Scan for the cell matching the given text and deliver its [X, Y] coordinate at center. 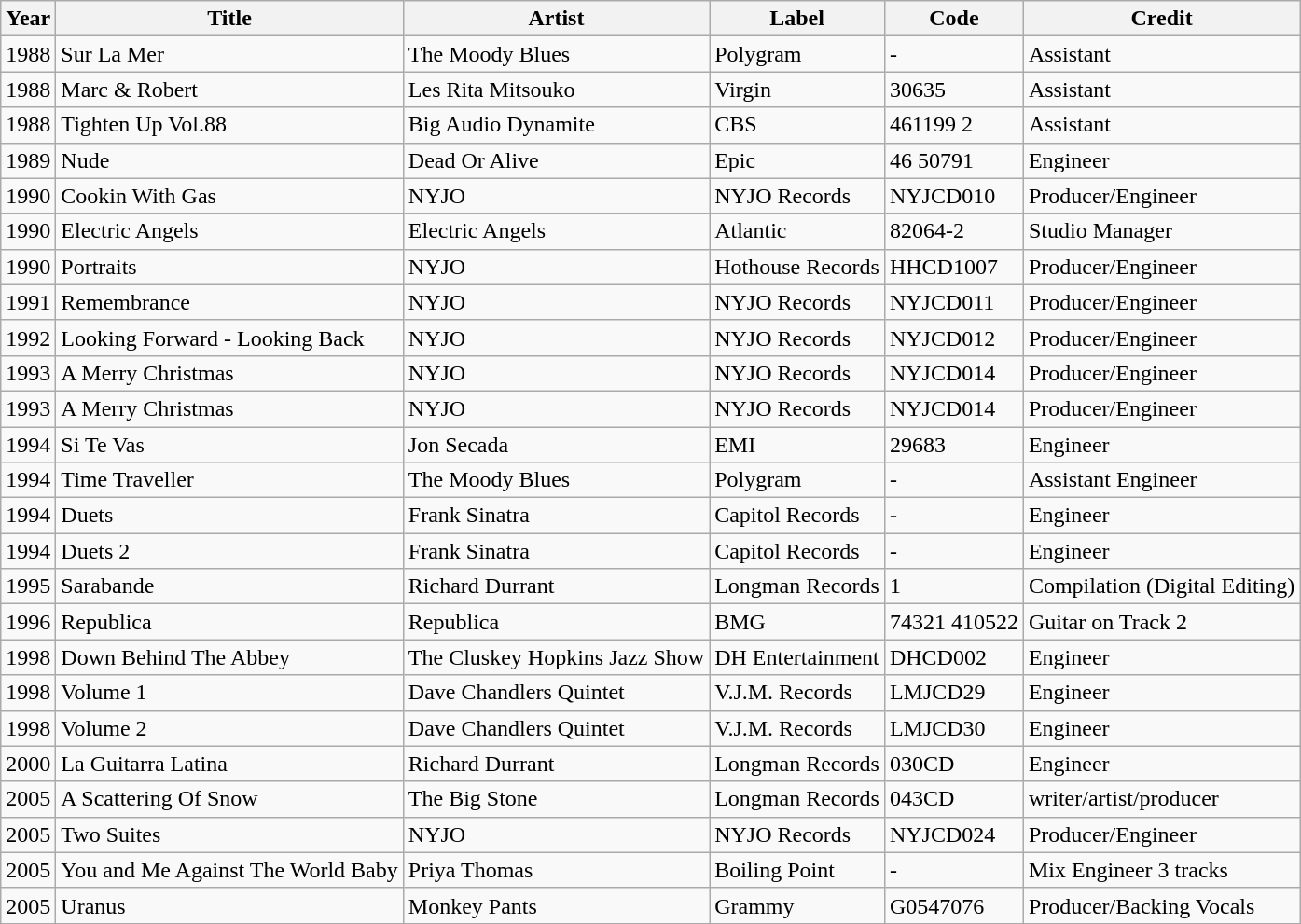
NYJCD010 [953, 196]
Atlantic [797, 231]
Cookin With Gas [229, 196]
Portraits [229, 267]
Label [797, 19]
030CD [953, 764]
1989 [28, 160]
Priya Thomas [556, 870]
Compilation (Digital Editing) [1161, 586]
DH Entertainment [797, 657]
Remembrance [229, 302]
Uranus [229, 905]
CBS [797, 125]
Volume 1 [229, 693]
Les Rita Mitsouko [556, 90]
2000 [28, 764]
Big Audio Dynamite [556, 125]
Time Traveller [229, 480]
Artist [556, 19]
Down Behind The Abbey [229, 657]
Looking Forward - Looking Back [229, 338]
Epic [797, 160]
74321 410522 [953, 622]
Virgin [797, 90]
82064-2 [953, 231]
Marc & Robert [229, 90]
Monkey Pants [556, 905]
Jon Secada [556, 445]
Boiling Point [797, 870]
Guitar on Track 2 [1161, 622]
Hothouse Records [797, 267]
1992 [28, 338]
1995 [28, 586]
NYJCD024 [953, 834]
Producer/Backing Vocals [1161, 905]
1991 [28, 302]
EMI [797, 445]
Duets [229, 516]
Sarabande [229, 586]
Two Suites [229, 834]
writer/artist/producer [1161, 799]
Credit [1161, 19]
461199 2 [953, 125]
The Big Stone [556, 799]
Sur La Mer [229, 54]
NYJCD011 [953, 302]
Grammy [797, 905]
Tighten Up Vol.88 [229, 125]
Code [953, 19]
HHCD1007 [953, 267]
Year [28, 19]
Nude [229, 160]
G0547076 [953, 905]
1996 [28, 622]
Title [229, 19]
Mix Engineer 3 tracks [1161, 870]
LMJCD29 [953, 693]
LMJCD30 [953, 728]
La Guitarra Latina [229, 764]
Duets 2 [229, 551]
Studio Manager [1161, 231]
Dead Or Alive [556, 160]
Si Te Vas [229, 445]
The Cluskey Hopkins Jazz Show [556, 657]
BMG [797, 622]
46 50791 [953, 160]
You and Me Against The World Baby [229, 870]
1 [953, 586]
043CD [953, 799]
Volume 2 [229, 728]
29683 [953, 445]
DHCD002 [953, 657]
A Scattering Of Snow [229, 799]
30635 [953, 90]
Assistant Engineer [1161, 480]
NYJCD012 [953, 338]
